Return [x, y] of the center of cell containing provided text 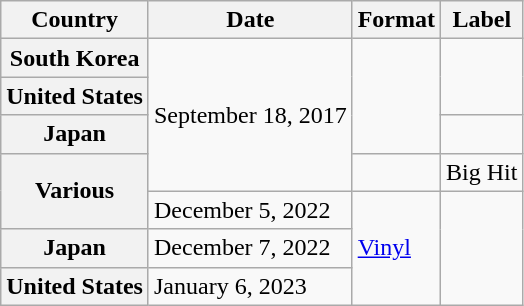
Vinyl [396, 248]
Big Hit [482, 172]
January 6, 2023 [250, 286]
South Korea [75, 58]
Label [482, 20]
Date [250, 20]
Various [75, 191]
December 5, 2022 [250, 210]
September 18, 2017 [250, 115]
Country [75, 20]
Format [396, 20]
December 7, 2022 [250, 248]
